Scan for the cell matching the given text and deliver its (X, Y) coordinate at center. 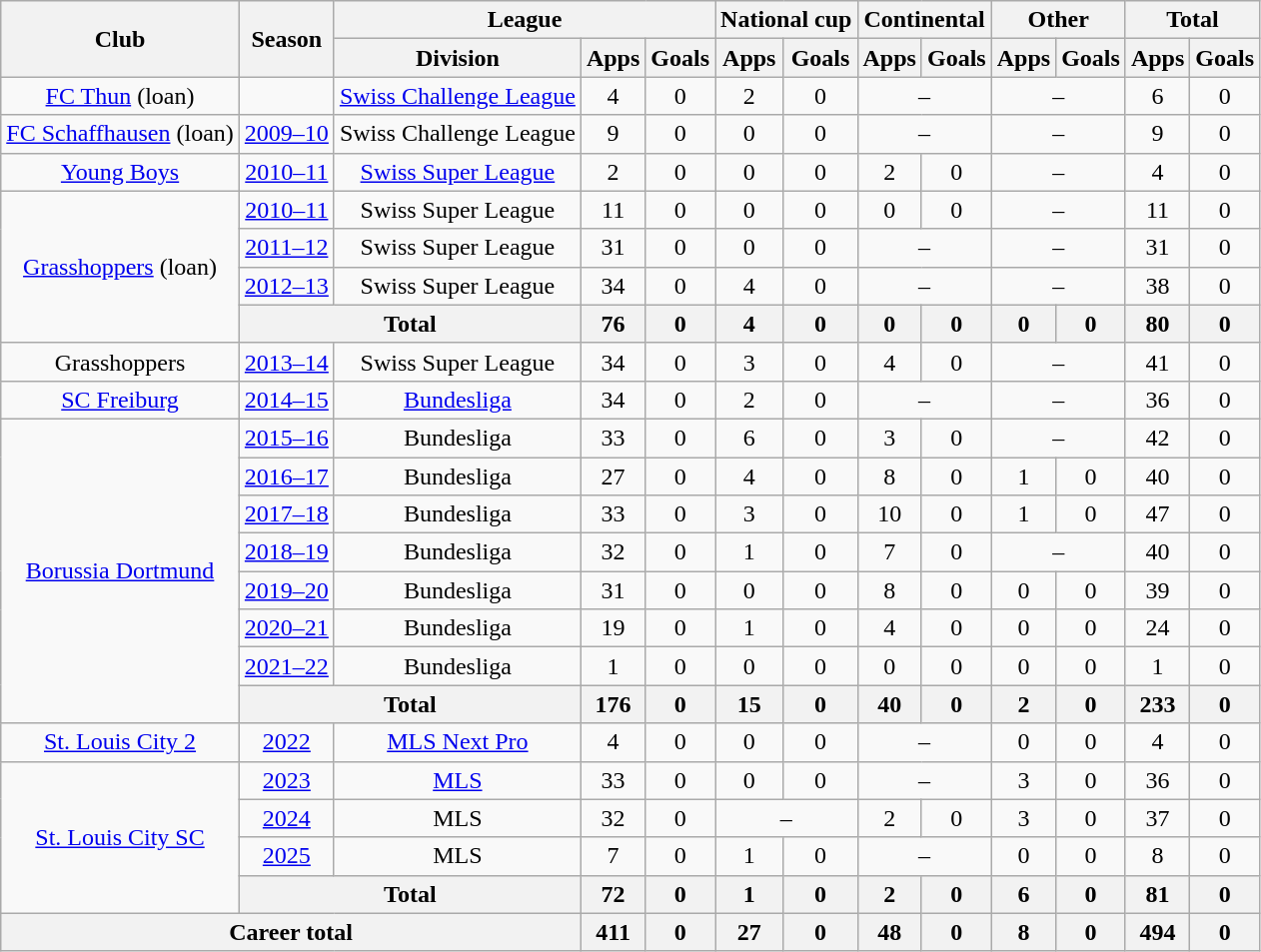
81 (1157, 894)
League (524, 20)
80 (1157, 324)
2013–14 (286, 362)
41 (1157, 362)
FC Schaffhausen (loan) (120, 134)
St. Louis City 2 (120, 742)
233 (1157, 704)
2015–16 (286, 438)
2009–10 (286, 134)
24 (1157, 628)
Grasshoppers (loan) (120, 267)
Other (1058, 20)
2025 (286, 856)
SC Freiburg (120, 400)
494 (1157, 932)
Grasshoppers (120, 362)
Career total (292, 932)
47 (1157, 514)
39 (1157, 590)
411 (613, 932)
Continental (924, 20)
72 (613, 894)
176 (613, 704)
2018–19 (286, 552)
19 (613, 628)
2022 (286, 742)
Division (458, 58)
2014–15 (286, 400)
National cup (786, 20)
2016–17 (286, 476)
Borussia Dortmund (120, 570)
MLS Next Pro (458, 742)
76 (613, 324)
2011–12 (286, 248)
Season (286, 39)
38 (1157, 286)
42 (1157, 438)
2017–18 (286, 514)
2021–22 (286, 666)
2024 (286, 818)
Young Boys (120, 172)
10 (889, 514)
2023 (286, 780)
FC Thun (loan) (120, 96)
15 (749, 704)
2019–20 (286, 590)
2020–21 (286, 628)
37 (1157, 818)
2012–13 (286, 286)
St. Louis City SC (120, 837)
48 (889, 932)
Club (120, 39)
